Extract the [x, y] coordinate from the center of the cell holding the provided text.  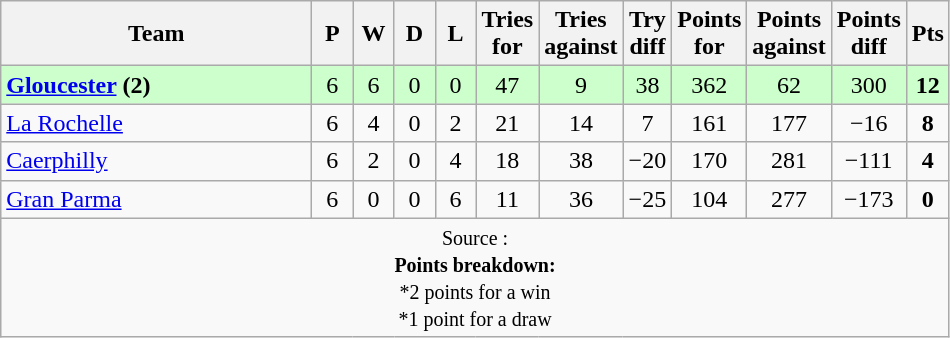
277 [789, 199]
−16 [868, 123]
18 [508, 161]
P [332, 34]
D [414, 34]
7 [648, 123]
12 [928, 85]
177 [789, 123]
161 [710, 123]
170 [710, 161]
Points for [710, 34]
Pts [928, 34]
62 [789, 85]
Gloucester (2) [156, 85]
Points diff [868, 34]
21 [508, 123]
−111 [868, 161]
Tries for [508, 34]
Gran Parma [156, 199]
−173 [868, 199]
281 [789, 161]
Points against [789, 34]
104 [710, 199]
La Rochelle [156, 123]
9 [581, 85]
W [374, 34]
362 [710, 85]
11 [508, 199]
14 [581, 123]
Source : Points breakdown:*2 points for a win*1 point for a draw [476, 278]
Team [156, 34]
8 [928, 123]
36 [581, 199]
−20 [648, 161]
Tries against [581, 34]
47 [508, 85]
−25 [648, 199]
L [456, 34]
Caerphilly [156, 161]
Try diff [648, 34]
300 [868, 85]
